Pinpoint the cell where the given text exists, returning its (x, y) midpoint coordinate. 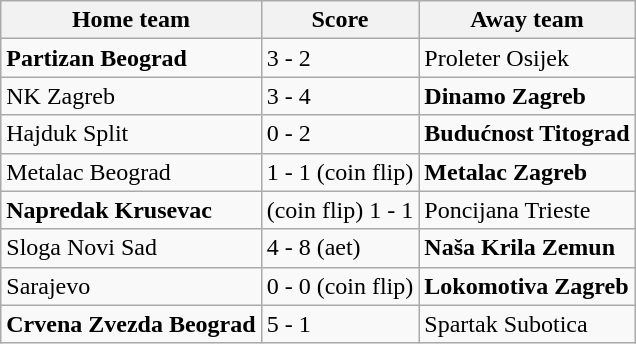
0 - 0 (coin flip) (340, 286)
Budućnost Titograd (527, 134)
Naša Krila Zemun (527, 248)
Home team (131, 20)
Proleter Osijek (527, 58)
5 - 1 (340, 324)
Sloga Novi Sad (131, 248)
NK Zagreb (131, 96)
3 - 4 (340, 96)
Metalac Zagreb (527, 172)
Poncijana Trieste (527, 210)
Napredak Krusevac (131, 210)
Spartak Subotica (527, 324)
4 - 8 (aet) (340, 248)
Score (340, 20)
Hajduk Split (131, 134)
1 - 1 (coin flip) (340, 172)
Metalac Beograd (131, 172)
(coin flip) 1 - 1 (340, 210)
Lokomotiva Zagreb (527, 286)
0 - 2 (340, 134)
Sarajevo (131, 286)
3 - 2 (340, 58)
Dinamo Zagreb (527, 96)
Crvena Zvezda Beograd (131, 324)
Away team (527, 20)
Partizan Beograd (131, 58)
